Provide the (X, Y) coordinate of the cell's center where the given text is located.  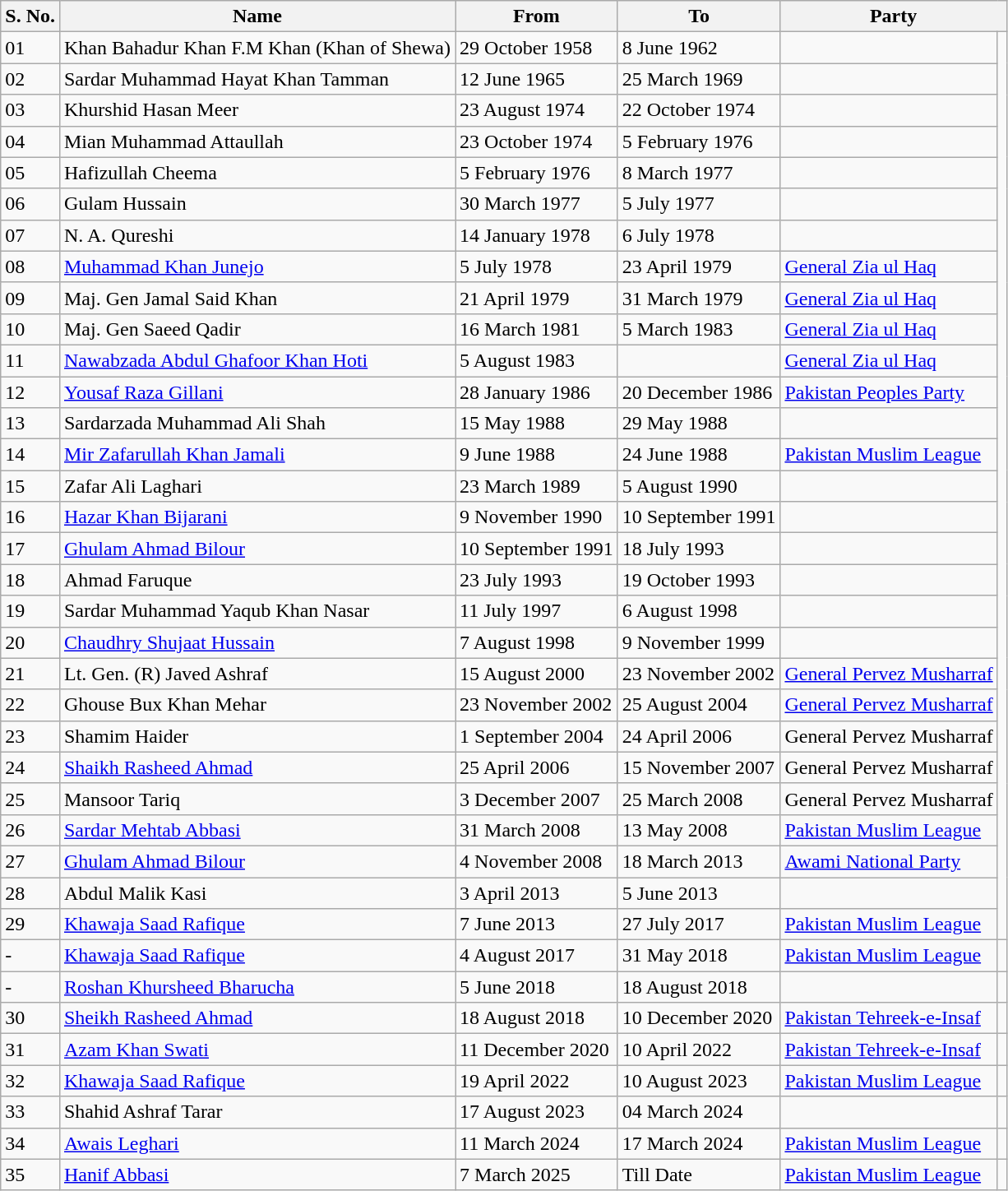
1 September 2004 (537, 736)
04 (30, 141)
18 (30, 580)
31 March 2008 (537, 830)
29 (30, 925)
23 April 1979 (699, 266)
34 (30, 1143)
14 January 1978 (537, 235)
21 (30, 674)
10 December 2020 (699, 1018)
Awami National Party (889, 861)
19 (30, 611)
4 August 2017 (537, 956)
12 (30, 392)
5 March 1983 (699, 329)
Till Date (699, 1175)
24 (30, 767)
3 April 2013 (537, 892)
5 August 1983 (537, 360)
Ahmad Faruque (257, 580)
11 (30, 360)
5 June 2013 (699, 892)
Gulam Hussain (257, 204)
Mian Muhammad Attaullah (257, 141)
24 April 2006 (699, 736)
22 (30, 705)
23 October 1974 (537, 141)
23 July 1993 (537, 580)
29 October 1958 (537, 48)
8 June 1962 (699, 48)
Party (893, 16)
32 (30, 1081)
17 August 2023 (537, 1112)
11 December 2020 (537, 1050)
30 March 1977 (537, 204)
Hazar Khan Bijarani (257, 517)
Sheikh Rasheed Ahmad (257, 1018)
Hanif Abbasi (257, 1175)
09 (30, 298)
10 August 2023 (699, 1081)
15 May 1988 (537, 424)
7 August 1998 (537, 642)
28 (30, 892)
Mansoor Tariq (257, 799)
20 (30, 642)
16 March 1981 (537, 329)
04 March 2024 (699, 1112)
31 May 2018 (699, 956)
35 (30, 1175)
5 July 1978 (537, 266)
05 (30, 173)
20 December 1986 (699, 392)
Lt. Gen. (R) Javed Ashraf (257, 674)
Pakistan Peoples Party (889, 392)
Abdul Malik Kasi (257, 892)
28 January 1986 (537, 392)
Azam Khan Swati (257, 1050)
Chaudhry Shujaat Hussain (257, 642)
3 December 2007 (537, 799)
17 March 2024 (699, 1143)
9 November 1990 (537, 517)
15 (30, 486)
25 (30, 799)
Yousaf Raza Gillani (257, 392)
Sardar Muhammad Hayat Khan Tamman (257, 79)
13 May 2008 (699, 830)
7 March 2025 (537, 1175)
Shamim Haider (257, 736)
Sardar Mehtab Abbasi (257, 830)
14 (30, 455)
27 (30, 861)
13 (30, 424)
8 March 1977 (699, 173)
To (699, 16)
19 April 2022 (537, 1081)
5 July 1977 (699, 204)
10 (30, 329)
33 (30, 1112)
6 July 1978 (699, 235)
Ghouse Bux Khan Mehar (257, 705)
From (537, 16)
Shahid Ashraf Tarar (257, 1112)
06 (30, 204)
5 June 2018 (537, 987)
02 (30, 79)
17 (30, 549)
30 (30, 1018)
9 June 1988 (537, 455)
Sardarzada Muhammad Ali Shah (257, 424)
08 (30, 266)
Mir Zafarullah Khan Jamali (257, 455)
21 April 1979 (537, 298)
5 August 1990 (699, 486)
Name (257, 16)
15 August 2000 (537, 674)
22 October 1974 (699, 110)
27 July 2017 (699, 925)
Nawabzada Abdul Ghafoor Khan Hoti (257, 360)
25 April 2006 (537, 767)
15 November 2007 (699, 767)
19 October 1993 (699, 580)
4 November 2008 (537, 861)
6 August 1998 (699, 611)
11 July 1997 (537, 611)
26 (30, 830)
Hafizullah Cheema (257, 173)
29 May 1988 (699, 424)
9 November 1999 (699, 642)
Roshan Khursheed Bharucha (257, 987)
Sardar Muhammad Yaqub Khan Nasar (257, 611)
07 (30, 235)
11 March 2024 (537, 1143)
Muhammad Khan Junejo (257, 266)
25 March 2008 (699, 799)
Khan Bahadur Khan F.M Khan (Khan of Shewa) (257, 48)
10 April 2022 (699, 1050)
Shaikh Rasheed Ahmad (257, 767)
Maj. Gen Saeed Qadir (257, 329)
S. No. (30, 16)
25 August 2004 (699, 705)
23 March 1989 (537, 486)
23 August 1974 (537, 110)
31 March 1979 (699, 298)
03 (30, 110)
16 (30, 517)
Awais Leghari (257, 1143)
25 March 1969 (699, 79)
18 March 2013 (699, 861)
31 (30, 1050)
12 June 1965 (537, 79)
Zafar Ali Laghari (257, 486)
24 June 1988 (699, 455)
7 June 2013 (537, 925)
Maj. Gen Jamal Said Khan (257, 298)
01 (30, 48)
23 (30, 736)
Khurshid Hasan Meer (257, 110)
N. A. Qureshi (257, 235)
18 July 1993 (699, 549)
